Scan for the cell matching the given text and deliver its (X, Y) coordinate at center. 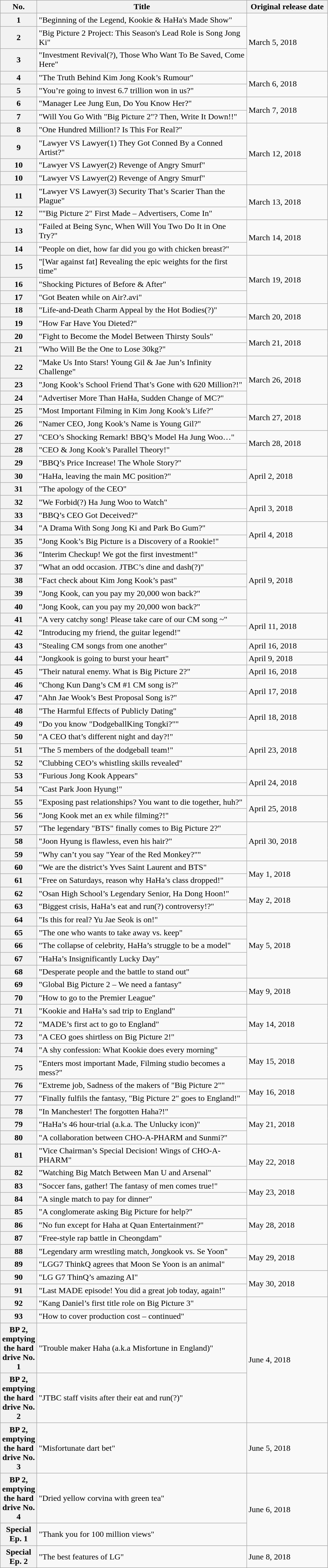
"Beginning of the Legend, Kookie & HaHa's Made Show" (142, 20)
"The 5 members of the dodgeball team!" (142, 750)
"Chong Kun Dang’s CM #1 CM song is?" (142, 685)
"Dried yellow corvina with green tea" (142, 1498)
78 (19, 1111)
89 (19, 1264)
"Stealing CM songs from one another" (142, 645)
14 (19, 249)
May 15, 2018 (287, 1061)
April 30, 2018 (287, 841)
36 (19, 554)
4 (19, 77)
"One Hundred Million!? Is This For Real?" (142, 130)
"A CEO goes shirtless on Big Picture 2!" (142, 1037)
"Soccer fans, gather! The fantasy of men comes true!" (142, 1186)
24 (19, 398)
12 (19, 214)
41 (19, 619)
"Osan High School’s Legendary Senior, Ha Dong Hoon!" (142, 894)
64 (19, 920)
"What an odd occasion. JTBC’s dine and dash(?)" (142, 567)
"The best features of LG" (142, 1557)
"Fact check about Kim Jong Kook’s past" (142, 580)
"Investment Revival(?), Those Who Want To Be Saved, Come Here" (142, 60)
"The Truth Behind Kim Jong Kook’s Rumour" (142, 77)
"Who Will Be the One to Lose 30kg?" (142, 349)
53 (19, 776)
84 (19, 1199)
75 (19, 1067)
"Advertiser More Than HaHa, Sudden Change of MC?" (142, 398)
April 4, 2018 (287, 535)
""Big Picture 2" First Made – Advertisers, Come In" (142, 214)
47 (19, 698)
31 (19, 489)
16 (19, 284)
"Shocking Pictures of Before & After" (142, 284)
"Jongkook is going to burst your heart" (142, 659)
May 16, 2018 (287, 1092)
"A single match to pay for dinner" (142, 1199)
"JTBC staff visits after their eat and run(?)" (142, 1398)
"A collaboration between CHO-A-PHARM and Sunmi?" (142, 1138)
25 (19, 411)
BP 2, emptying the hard drive No. 3 (19, 1448)
"People on diet, how far did you go with chicken breast?" (142, 249)
"Got Beaten while on Air?.avi" (142, 297)
48 (19, 711)
56 (19, 815)
59 (19, 854)
19 (19, 323)
"Their natural enemy. What is Big Picture 2?" (142, 672)
"Do you know "DodgeballKing Tongki?"" (142, 724)
"Biggest crisis, HaHa’s eat and run(?) controversy!?" (142, 907)
June 6, 2018 (287, 1509)
45 (19, 672)
"Thank you for 100 million views" (142, 1534)
Special Ep. 2 (19, 1557)
"A shy confession: What Kookie does every morning" (142, 1050)
March 5, 2018 (287, 42)
May 23, 2018 (287, 1192)
3 (19, 60)
68 (19, 972)
March 21, 2018 (287, 343)
67 (19, 959)
March 26, 2018 (287, 380)
"LGG7 ThinkQ agrees that Moon Se Yoon is an animal" (142, 1264)
"Cast Park Joon Hyung!" (142, 789)
38 (19, 580)
"Lawyer VS Lawyer(3) Security That’s Scarier Than the Plague" (142, 195)
9 (19, 147)
"Manager Lee Jung Eun, Do You Know Her?" (142, 104)
65 (19, 933)
60 (19, 867)
23 (19, 385)
BP 2, emptying the hard drive No. 1 (19, 1348)
57 (19, 828)
72 (19, 1024)
61 (19, 880)
May 22, 2018 (287, 1162)
"Free-style rap battle in Cheongdam" (142, 1238)
March 19, 2018 (287, 280)
"A CEO that’s different night and day?!" (142, 737)
"LG G7 ThinQ’s amazing AI" (142, 1277)
April 24, 2018 (287, 782)
5 (19, 90)
"Fight to Become the Model Between Thirsty Souls" (142, 336)
"Kang Daniel’s first title role on Big Picture 3" (142, 1303)
54 (19, 789)
80 (19, 1138)
"We are the district’s Yves Saint Laurent and BTS" (142, 867)
March 27, 2018 (287, 417)
18 (19, 310)
46 (19, 685)
"Is this for real? Yu Jae Seok is on!" (142, 920)
"No fun except for Haha at Quan Entertainment?" (142, 1225)
88 (19, 1251)
Special Ep. 1 (19, 1534)
"CEO’s Shocking Remark! BBQ’s Model Ha Jung Woo…" (142, 437)
"Failed at Being Sync, When Will You Two Do It in One Try?" (142, 231)
"CEO & Jong Kook’s Parallel Theory!" (142, 450)
March 12, 2018 (287, 154)
87 (19, 1238)
May 1, 2018 (287, 874)
11 (19, 195)
"HaHa’s Insignificantly Lucky Day" (142, 959)
March 28, 2018 (287, 443)
"Vice Chairman’s Special Decision! Wings of CHO-A-PHARM" (142, 1155)
June 4, 2018 (287, 1360)
63 (19, 907)
"Enters most important Made, Filming studio becomes a mess?" (142, 1067)
March 7, 2018 (287, 110)
"Big Picture 2 Project: This Season's Lead Role is Song Jong Ki" (142, 38)
1 (19, 20)
"HaHa’s 46 hour-trial (a.k.a. The Unlucky icon)" (142, 1125)
52 (19, 763)
March 20, 2018 (287, 317)
"Legendary arm wrestling match, Jongkook vs. Se Yoon" (142, 1251)
40 (19, 606)
"How Far Have You Dieted?" (142, 323)
76 (19, 1085)
"MADE’s first act to go to England" (142, 1024)
55 (19, 802)
51 (19, 750)
69 (19, 985)
May 21, 2018 (287, 1125)
91 (19, 1290)
May 14, 2018 (287, 1024)
"How to cover production cost – continued" (142, 1316)
93 (19, 1316)
71 (19, 1011)
42 (19, 632)
"Clubbing CEO’s whistling skills revealed" (142, 763)
"The collapse of celebrity, HaHa’s struggle to be a model" (142, 946)
"Finally fulfils the fantasy, "Big Picture 2" goes to England!" (142, 1098)
30 (19, 476)
"Introducing my friend, the guitar legend!" (142, 632)
"The apology of the CEO" (142, 489)
May 2, 2018 (287, 900)
"Life-and-Death Charm Appeal by the Hot Bodies(?)" (142, 310)
"The legendary "BTS" finally comes to Big Picture 2?" (142, 828)
62 (19, 894)
"Exposing past relationships? You want to die together, huh?" (142, 802)
34 (19, 528)
73 (19, 1037)
"[War against fat] Revealing the epic weights for the first time" (142, 267)
"Will You Go With "Big Picture 2"? Then, Write It Down!!" (142, 117)
"Trouble maker Haha (a.k.a Misfortune in England)" (142, 1348)
32 (19, 502)
"Global Big Picture 2 – We need a fantasy" (142, 985)
70 (19, 998)
"Kookie and HaHa’s sad trip to England" (142, 1011)
27 (19, 437)
"A Drama With Song Jong Ki and Park Bo Gum?" (142, 528)
77 (19, 1098)
44 (19, 659)
85 (19, 1212)
"Misfortunate dart bet" (142, 1448)
"Ahn Jae Wook’s Best Proposal Song is?" (142, 698)
March 6, 2018 (287, 84)
8 (19, 130)
15 (19, 267)
2 (19, 38)
"A conglomerate asking Big Picture for help?" (142, 1212)
May 9, 2018 (287, 991)
"Desperate people and the battle to stand out" (142, 972)
April 2, 2018 (287, 476)
May 5, 2018 (287, 946)
39 (19, 593)
83 (19, 1186)
Original release date (287, 7)
May 30, 2018 (287, 1284)
"Most Important Filming in Kim Jong Kook’s Life?" (142, 411)
"How to go to the Premier League" (142, 998)
"The one who wants to take away vs. keep" (142, 933)
35 (19, 541)
"Namer CEO, Jong Kook’s Name is Young Gil?" (142, 424)
17 (19, 297)
"Last MADE episode! You did a great job today, again!" (142, 1290)
April 25, 2018 (287, 809)
21 (19, 349)
BP 2, emptying the hard drive No. 2 (19, 1398)
"BBQ’s Price Increase! The Whole Story?" (142, 463)
26 (19, 424)
"Why can’t you say "Year of the Red Monkey?"" (142, 854)
April 18, 2018 (287, 717)
29 (19, 463)
May 29, 2018 (287, 1257)
7 (19, 117)
28 (19, 450)
"You’re going to invest 6.7 trillion won in us?" (142, 90)
81 (19, 1155)
"Jong Kook’s Big Picture is a Discovery of a Rookie!" (142, 541)
BP 2, emptying the hard drive No. 4 (19, 1498)
Title (142, 7)
82 (19, 1173)
April 11, 2018 (287, 626)
"Jong Kook met an ex while filming?!" (142, 815)
"Make Us Into Stars! Young Gil & Jae Jun’s Infinity Challenge" (142, 367)
April 23, 2018 (287, 750)
No. (19, 7)
66 (19, 946)
50 (19, 737)
20 (19, 336)
79 (19, 1125)
"Jong Kook’s School Friend That’s Gone with 620 Million?!" (142, 385)
49 (19, 724)
"Furious Jong Kook Appears" (142, 776)
June 5, 2018 (287, 1448)
March 14, 2018 (287, 238)
37 (19, 567)
May 28, 2018 (287, 1225)
74 (19, 1050)
13 (19, 231)
June 8, 2018 (287, 1557)
"Lawyer VS Lawyer(1) They Got Conned By a Conned Artist?" (142, 147)
"Interim Checkup! We got the first investment!" (142, 554)
April 3, 2018 (287, 509)
33 (19, 515)
April 17, 2018 (287, 691)
"HaHa, leaving the main MC position?" (142, 476)
6 (19, 104)
"In Manchester! The forgotten Haha?!" (142, 1111)
22 (19, 367)
"BBQ’s CEO Got Deceived?" (142, 515)
"Extreme job, Sadness of the makers of "Big Picture 2"" (142, 1085)
"Watching Big Match Between Man U and Arsenal" (142, 1173)
43 (19, 645)
"A very catchy song! Please take care of our CM song ~" (142, 619)
86 (19, 1225)
58 (19, 841)
"Joon Hyung is flawless, even his hair?" (142, 841)
March 13, 2018 (287, 202)
"We Forbid(?) Ha Jung Woo to Watch" (142, 502)
"Free on Saturdays, reason why HaHa’s class dropped!" (142, 880)
90 (19, 1277)
92 (19, 1303)
"The Harmful Effects of Publicly Dating" (142, 711)
